Search for the cell housing the specified text and yield its [X, Y] center coordinate. 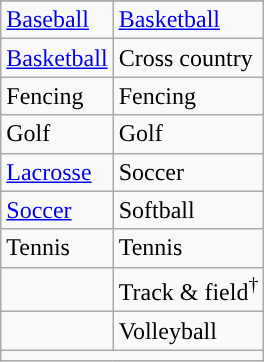
Lacrosse [57, 172]
Volleyball [188, 331]
Cross country [188, 58]
Track & field† [188, 290]
Softball [188, 210]
Baseball [57, 20]
